From the cell containing the given text, extract its center point as (x, y) coordinate. 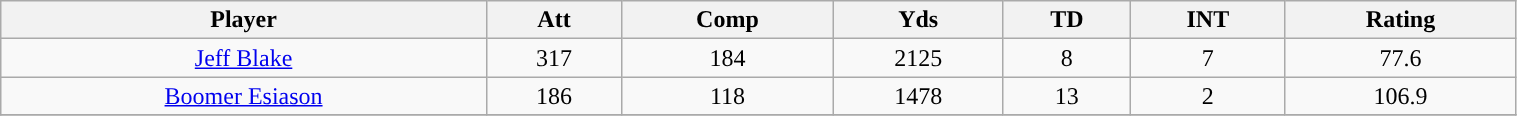
Player (244, 20)
184 (728, 58)
106.9 (1400, 96)
Att (554, 20)
2125 (918, 58)
77.6 (1400, 58)
118 (728, 96)
Rating (1400, 20)
Comp (728, 20)
7 (1208, 58)
8 (1067, 58)
Yds (918, 20)
13 (1067, 96)
TD (1067, 20)
186 (554, 96)
2 (1208, 96)
Boomer Esiason (244, 96)
INT (1208, 20)
1478 (918, 96)
317 (554, 58)
Jeff Blake (244, 58)
